Determine the [X, Y] coordinate at the center of the cell enclosing the given text.  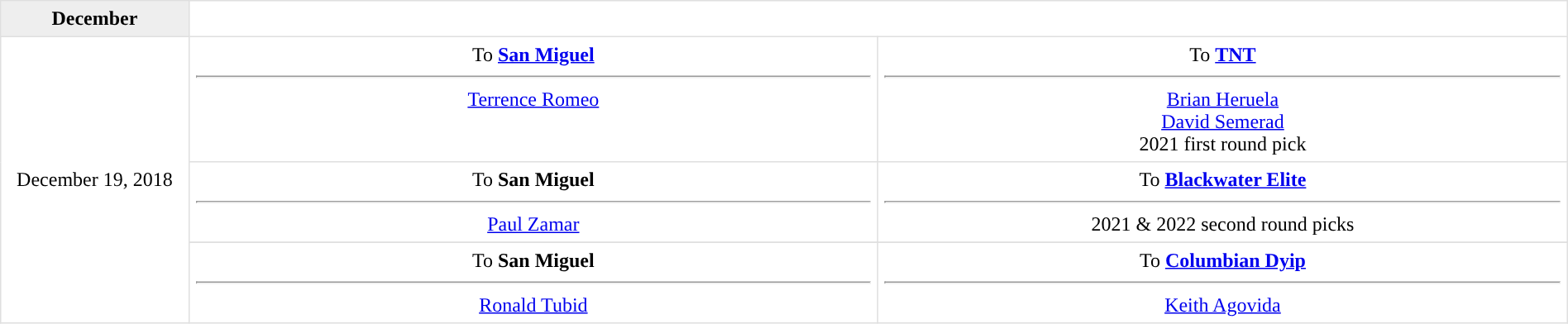
December [94, 19]
To San MiguelTerrence Romeo [533, 99]
December 19, 2018 [94, 179]
To Blackwater Elite2021 & 2022 second round picks [1223, 202]
To San MiguelRonald Tubid [533, 283]
To San MiguelPaul Zamar [533, 202]
To TNTBrian HeruelaDavid Semerad2021 first round pick [1223, 99]
To Columbian DyipKeith Agovida [1223, 283]
